Search for the cell housing the specified text and yield its (x, y) center coordinate. 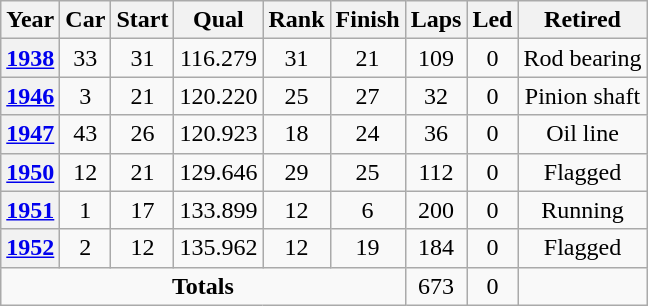
Rod bearing (582, 58)
2 (86, 248)
Rank (296, 20)
Oil line (582, 134)
1950 (30, 172)
Pinion shaft (582, 96)
Running (582, 210)
129.646 (218, 172)
24 (368, 134)
673 (436, 286)
1947 (30, 134)
109 (436, 58)
32 (436, 96)
Retired (582, 20)
27 (368, 96)
1946 (30, 96)
6 (368, 210)
120.220 (218, 96)
26 (142, 134)
43 (86, 134)
184 (436, 248)
1951 (30, 210)
Start (142, 20)
Led (492, 20)
200 (436, 210)
1952 (30, 248)
19 (368, 248)
133.899 (218, 210)
3 (86, 96)
1 (86, 210)
116.279 (218, 58)
Finish (368, 20)
Year (30, 20)
18 (296, 134)
1938 (30, 58)
Qual (218, 20)
36 (436, 134)
120.923 (218, 134)
Totals (203, 286)
Laps (436, 20)
29 (296, 172)
135.962 (218, 248)
112 (436, 172)
Car (86, 20)
33 (86, 58)
17 (142, 210)
